Capture the cell that displays the provided text and extract its [x, y] central coordinate. 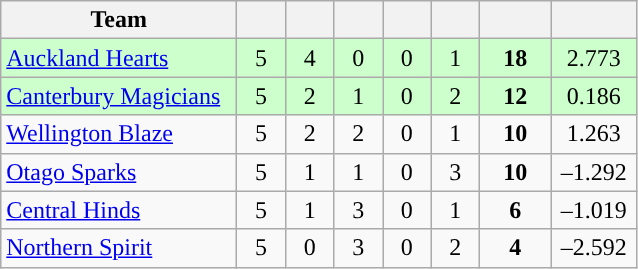
18 [516, 58]
Central Hinds [119, 210]
Northern Spirit [119, 248]
Otago Sparks [119, 172]
Wellington Blaze [119, 134]
0.186 [594, 96]
Team [119, 20]
6 [516, 210]
Canterbury Magicians [119, 96]
2.773 [594, 58]
–1.292 [594, 172]
12 [516, 96]
–1.019 [594, 210]
–2.592 [594, 248]
Auckland Hearts [119, 58]
1.263 [594, 134]
